Scan for the cell matching the given text and deliver its (x, y) coordinate at center. 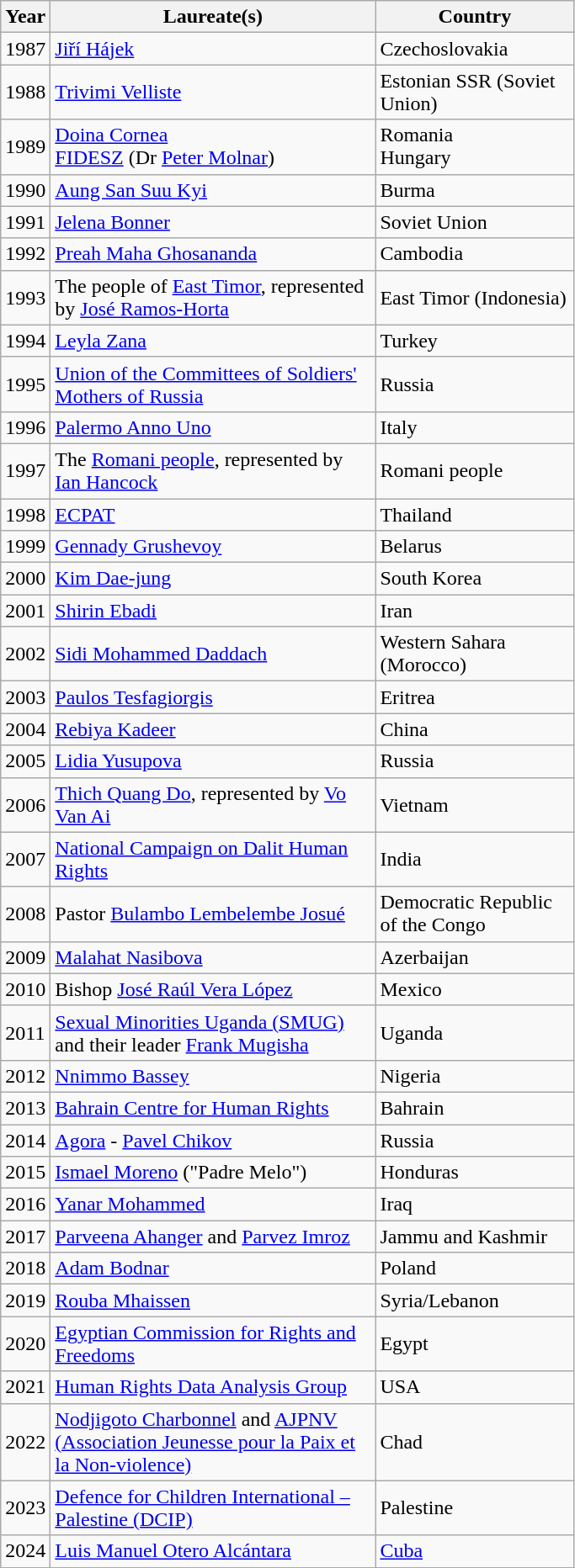
2000 (25, 579)
Bahrain (475, 1108)
Thich Quang Do, represented by Vo Van Ai (213, 804)
1989 (25, 146)
2004 (25, 729)
1997 (25, 471)
The Romani people, represented by Ian Hancock (213, 471)
Rebiya Kadeer (213, 729)
Romani people (475, 471)
Kim Dae-jung (213, 579)
2023 (25, 1507)
2013 (25, 1108)
Leyla Zana (213, 341)
Preah Maha Ghosananda (213, 254)
2019 (25, 1300)
2001 (25, 611)
1990 (25, 190)
Rouba Mhaissen (213, 1300)
National Campaign on Dalit Human Rights (213, 860)
Vietnam (475, 804)
Democratic Republic of the Congo (475, 914)
2014 (25, 1140)
1993 (25, 298)
Ismael Moreno ("Padre Melo") (213, 1173)
1988 (25, 93)
Trivimi Velliste (213, 93)
Estonian SSR (Soviet Union) (475, 93)
2010 (25, 989)
2009 (25, 957)
1995 (25, 384)
Burma (475, 190)
2002 (25, 654)
India (475, 860)
2021 (25, 1387)
Sexual Minorities Uganda (SMUG) and their leader Frank Mugisha (213, 1033)
Uganda (475, 1033)
Mexico (475, 989)
2022 (25, 1442)
1992 (25, 254)
Egypt (475, 1344)
Agora - Pavel Chikov (213, 1140)
1998 (25, 514)
Sidi Mohammed Daddach (213, 654)
Egyptian Commission for Rights and Freedoms (213, 1344)
Palermo Anno Uno (213, 427)
Union of the Committees of Soldiers' Mothers of Russia (213, 384)
1996 (25, 427)
Iraq (475, 1205)
2012 (25, 1076)
Jiří Hájek (213, 49)
ECPAT (213, 514)
Bishop José Raúl Vera López (213, 989)
Lidia Yusupova (213, 761)
Thailand (475, 514)
Doina CorneaFIDESZ (Dr Peter Molnar) (213, 146)
Soviet Union (475, 222)
1994 (25, 341)
Country (475, 17)
USA (475, 1387)
2008 (25, 914)
South Korea (475, 579)
Human Rights Data Analysis Group (213, 1387)
Czechoslovakia (475, 49)
Pastor Bulambo Lembelembe Josué (213, 914)
2020 (25, 1344)
2016 (25, 1205)
2007 (25, 860)
Gennady Grushevoy (213, 547)
Year (25, 17)
Romania Hungary (475, 146)
The people of East Timor, represented by José Ramos-Horta (213, 298)
Belarus (475, 547)
Aung San Suu Kyi (213, 190)
Nodjigoto Charbonnel and AJPNV (Association Jeunesse pour la Paix et la Non-violence) (213, 1442)
2005 (25, 761)
Turkey (475, 341)
Western Sahara (Morocco) (475, 654)
2015 (25, 1173)
Azerbaijan (475, 957)
China (475, 729)
2006 (25, 804)
1987 (25, 49)
Shirin Ebadi (213, 611)
2024 (25, 1551)
2011 (25, 1033)
Laureate(s) (213, 17)
Malahat Nasibova (213, 957)
Paulos Tesfagiorgis (213, 697)
1991 (25, 222)
Nigeria (475, 1076)
Adam Bodnar (213, 1269)
Jelena Bonner (213, 222)
East Timor (Indonesia) (475, 298)
2018 (25, 1269)
Yanar Mohammed (213, 1205)
Syria/Lebanon (475, 1300)
Palestine (475, 1507)
2003 (25, 697)
Iran (475, 611)
Italy (475, 427)
2017 (25, 1237)
Honduras (475, 1173)
Nnimmo Bassey (213, 1076)
Parveena Ahanger and Parvez Imroz (213, 1237)
Chad (475, 1442)
Luis Manuel Otero Alcántara (213, 1551)
Cambodia (475, 254)
Jammu and Kashmir (475, 1237)
1999 (25, 547)
Defence for Children International – Palestine (DCIP) (213, 1507)
Poland (475, 1269)
Eritrea (475, 697)
Cuba (475, 1551)
Bahrain Centre for Human Rights (213, 1108)
